Capture the cell that displays the provided text and extract its (x, y) central coordinate. 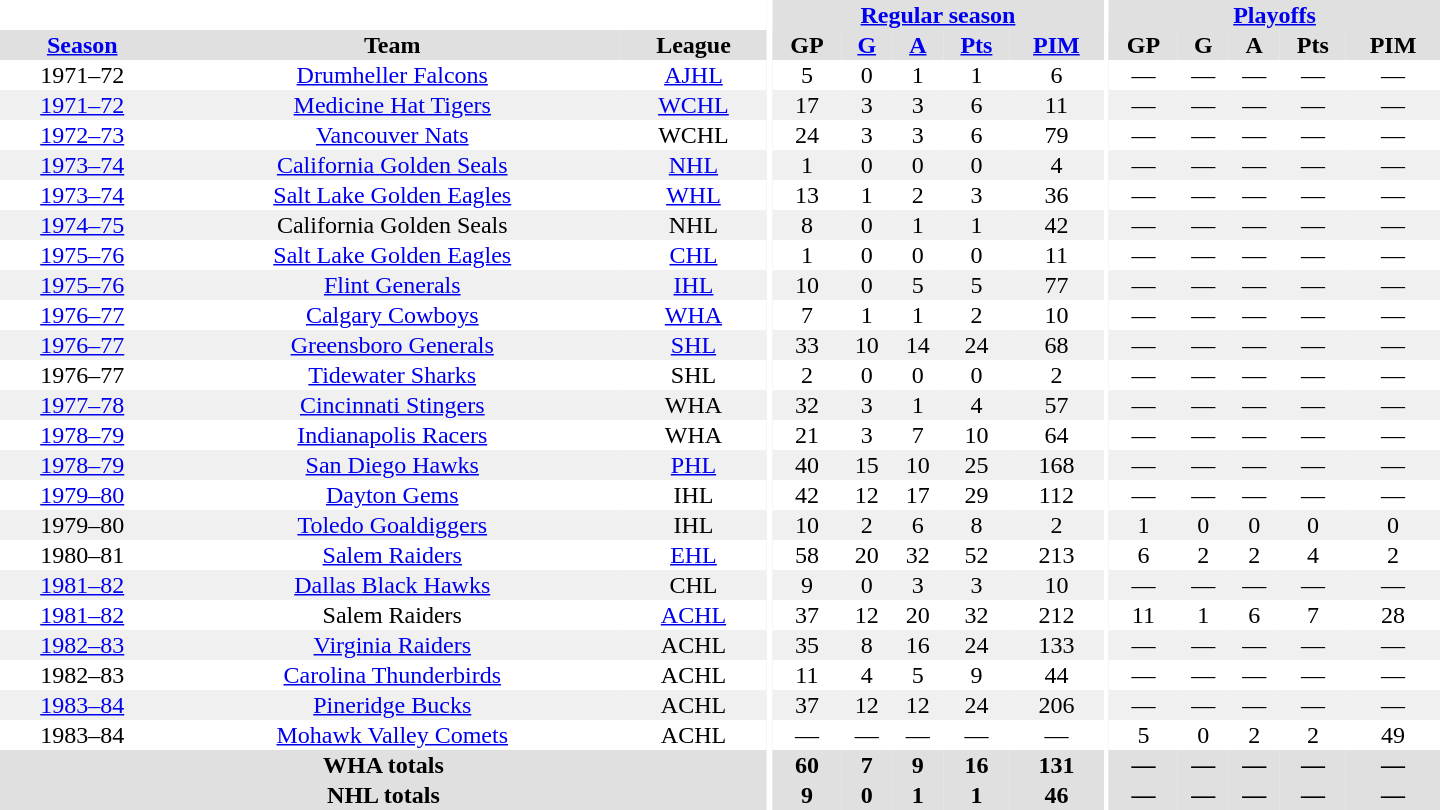
Regular season (938, 15)
EHL (694, 555)
60 (808, 765)
15 (866, 465)
1974–75 (82, 225)
131 (1056, 765)
29 (976, 495)
13 (808, 195)
San Diego Hawks (392, 465)
52 (976, 555)
Carolina Thunderbirds (392, 675)
WHL (694, 195)
Greensboro Generals (392, 345)
Drumheller Falcons (392, 75)
Vancouver Nats (392, 135)
Mohawk Valley Comets (392, 735)
35 (808, 645)
Season (82, 45)
AJHL (694, 75)
57 (1056, 405)
206 (1056, 705)
28 (1393, 615)
Virginia Raiders (392, 645)
21 (808, 435)
Playoffs (1274, 15)
Dayton Gems (392, 495)
46 (1056, 795)
77 (1056, 285)
PHL (694, 465)
79 (1056, 135)
Dallas Black Hawks (392, 585)
NHL totals (384, 795)
36 (1056, 195)
Cincinnati Stingers (392, 405)
133 (1056, 645)
1972–73 (82, 135)
40 (808, 465)
58 (808, 555)
Indianapolis Racers (392, 435)
64 (1056, 435)
49 (1393, 735)
213 (1056, 555)
112 (1056, 495)
168 (1056, 465)
Toledo Goaldiggers (392, 525)
Team (392, 45)
WHA totals (384, 765)
Pineridge Bucks (392, 705)
44 (1056, 675)
1980–81 (82, 555)
212 (1056, 615)
25 (976, 465)
Medicine Hat Tigers (392, 105)
Flint Generals (392, 285)
33 (808, 345)
Calgary Cowboys (392, 315)
1977–78 (82, 405)
Tidewater Sharks (392, 375)
League (694, 45)
68 (1056, 345)
14 (918, 345)
